Pinpoint the cell where the given text exists, returning its [X, Y] midpoint coordinate. 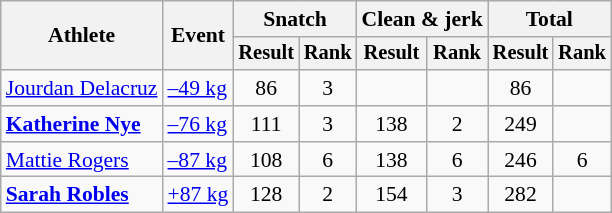
Total [550, 19]
Clean & jerk [422, 19]
Sarah Robles [82, 195]
Jourdan Delacruz [82, 88]
Event [198, 36]
–49 kg [198, 88]
Mattie Rogers [82, 160]
154 [392, 195]
Athlete [82, 36]
111 [266, 124]
108 [266, 160]
Snatch [294, 19]
249 [521, 124]
–76 kg [198, 124]
282 [521, 195]
Katherine Nye [82, 124]
128 [266, 195]
–87 kg [198, 160]
+87 kg [198, 195]
246 [521, 160]
